Output the (X, Y) coordinate of the center of the cell containing the given text.  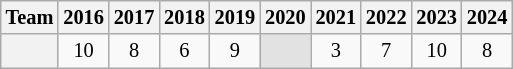
2020 (285, 17)
9 (235, 51)
2018 (184, 17)
2024 (487, 17)
2017 (134, 17)
Team (30, 17)
6 (184, 51)
2021 (336, 17)
2016 (83, 17)
7 (386, 51)
2022 (386, 17)
2019 (235, 17)
3 (336, 51)
2023 (436, 17)
